For the text-containing cell, return its midpoint in (x, y) coordinate format. 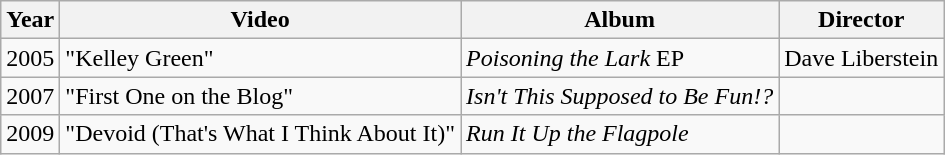
Isn't This Supposed to Be Fun!? (620, 96)
Dave Liberstein (862, 58)
Year (30, 20)
Run It Up the Flagpole (620, 134)
2005 (30, 58)
Album (620, 20)
2007 (30, 96)
Video (260, 20)
Director (862, 20)
"First One on the Blog" (260, 96)
2009 (30, 134)
"Kelley Green" (260, 58)
"Devoid (That's What I Think About It)" (260, 134)
Poisoning the Lark EP (620, 58)
